Search for the cell housing the specified text and yield its [x, y] center coordinate. 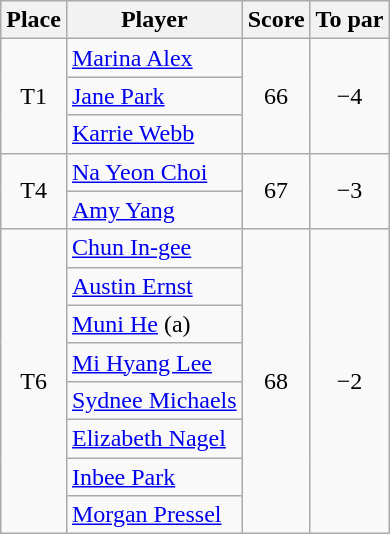
Morgan Pressel [154, 515]
−3 [350, 191]
Austin Ernst [154, 286]
Place [34, 20]
T4 [34, 191]
Marina Alex [154, 58]
−2 [350, 381]
−4 [350, 96]
Score [276, 20]
Sydnee Michaels [154, 400]
Karrie Webb [154, 134]
Player [154, 20]
68 [276, 381]
T1 [34, 96]
Chun In-gee [154, 248]
T6 [34, 381]
67 [276, 191]
Elizabeth Nagel [154, 438]
66 [276, 96]
Jane Park [154, 96]
To par [350, 20]
Muni He (a) [154, 324]
Mi Hyang Lee [154, 362]
Amy Yang [154, 210]
Na Yeon Choi [154, 172]
Inbee Park [154, 477]
